Provide the [X, Y] coordinate of the cell's center where the given text is located.  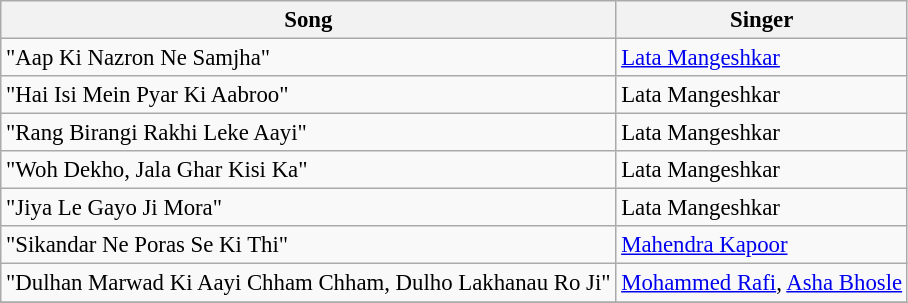
Mahendra Kapoor [762, 245]
"Jiya Le Gayo Ji Mora" [308, 208]
Singer [762, 20]
"Rang Birangi Rakhi Leke Aayi" [308, 133]
Mohammed Rafi, Asha Bhosle [762, 283]
"Dulhan Marwad Ki Aayi Chham Chham, Dulho Lakhanau Ro Ji" [308, 283]
"Hai Isi Mein Pyar Ki Aabroo" [308, 95]
"Sikandar Ne Poras Se Ki Thi" [308, 245]
"Woh Dekho, Jala Ghar Kisi Ka" [308, 170]
Song [308, 20]
"Aap Ki Nazron Ne Samjha" [308, 58]
